Extract the [x, y] coordinate from the center of the cell holding the provided text.  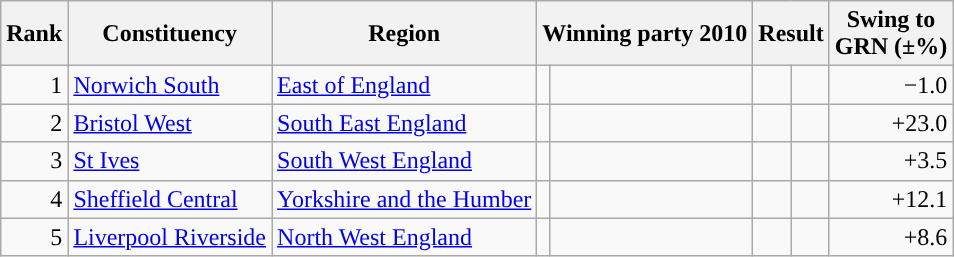
+3.5 [891, 161]
St Ives [170, 161]
Sheffield Central [170, 199]
2 [34, 123]
Yorkshire and the Humber [404, 199]
+8.6 [891, 237]
Swing toGRN (±%) [891, 34]
+12.1 [891, 199]
5 [34, 237]
1 [34, 85]
3 [34, 161]
South West England [404, 161]
Liverpool Riverside [170, 237]
Bristol West [170, 123]
North West England [404, 237]
Rank [34, 34]
Norwich South [170, 85]
East of England [404, 85]
Region [404, 34]
+23.0 [891, 123]
−1.0 [891, 85]
Winning party 2010 [645, 34]
Constituency [170, 34]
Result [791, 34]
South East England [404, 123]
4 [34, 199]
